Return the (x, y) coordinate for the center point of the cell that contains the specified text.  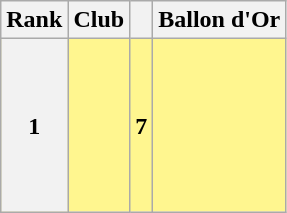
Rank (34, 20)
Ballon d'Or (220, 20)
1 (34, 126)
7 (142, 126)
Club (99, 20)
